Output the [X, Y] coordinate of the center of the cell containing the given text.  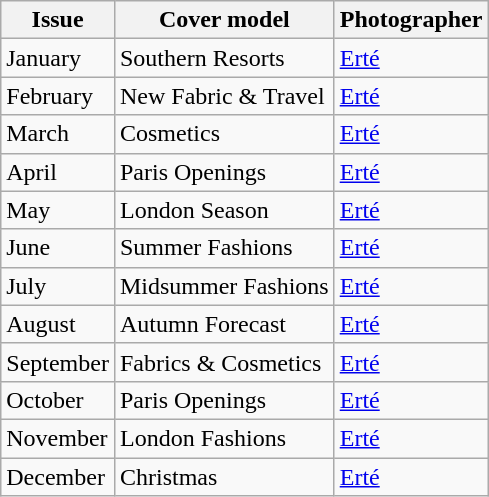
August [58, 324]
March [58, 134]
February [58, 96]
Cosmetics [224, 134]
January [58, 58]
Southern Resorts [224, 58]
April [58, 172]
Midsummer Fashions [224, 286]
Cover model [224, 20]
November [58, 438]
May [58, 210]
New Fabric & Travel [224, 96]
September [58, 362]
Photographer [411, 20]
October [58, 400]
London Season [224, 210]
London Fashions [224, 438]
Fabrics & Cosmetics [224, 362]
Christmas [224, 477]
Summer Fashions [224, 248]
Autumn Forecast [224, 324]
June [58, 248]
Issue [58, 20]
July [58, 286]
December [58, 477]
